Return the [x, y] coordinate for the center point of the cell that contains the specified text.  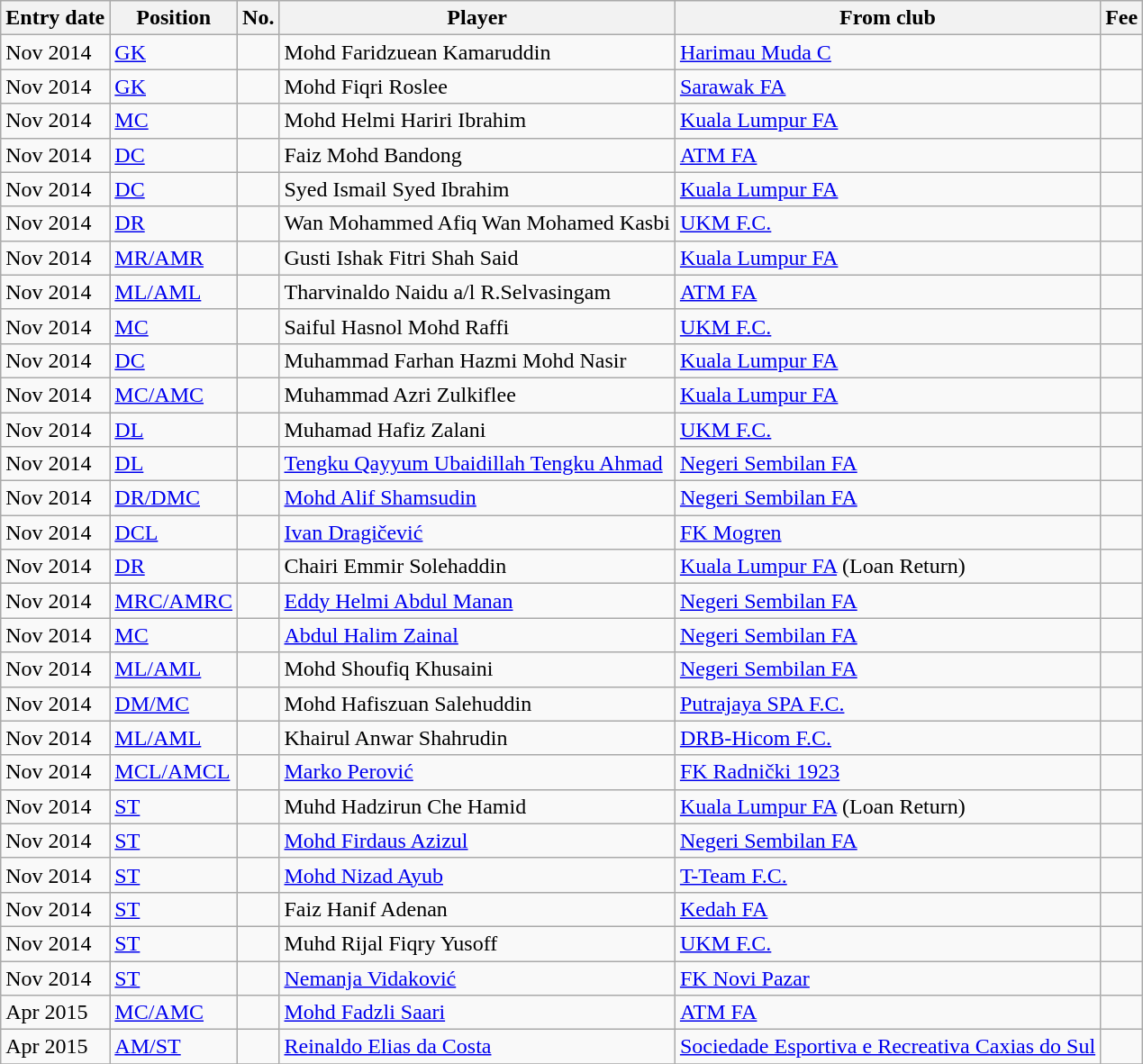
DRB-Hicom F.C. [887, 738]
Reinaldo Elias da Costa [477, 1047]
Mohd Nizad Ayub [477, 875]
Sociedade Esportiva e Recreativa Caxias do Sul [887, 1047]
From club [887, 18]
Abdul Halim Zainal [477, 635]
T-Team F.C. [887, 875]
Muhammad Azri Zulkiflee [477, 395]
MCL/AMCL [174, 772]
AM/ST [174, 1047]
Fee [1122, 18]
Kedah FA [887, 909]
FK Novi Pazar [887, 978]
Mohd Alif Shamsudin [477, 498]
Faiz Mohd Bandong [477, 155]
DCL [174, 532]
Putrajaya SPA F.C. [887, 704]
Mohd Hafiszuan Salehuddin [477, 704]
FK Mogren [887, 532]
Marko Perović [477, 772]
Mohd Fadzli Saari [477, 1013]
Ivan Dragičević [477, 532]
Muhammad Farhan Hazmi Mohd Nasir [477, 360]
Mohd Shoufiq Khusaini [477, 669]
Saiful Hasnol Mohd Raffi [477, 326]
Position [174, 18]
Gusti Ishak Fitri Shah Said [477, 258]
Nemanja Vidaković [477, 978]
Tharvinaldo Naidu a/l R.Selvasingam [477, 292]
Harimau Muda C [887, 52]
MRC/AMRC [174, 601]
Khairul Anwar Shahrudin [477, 738]
Eddy Helmi Abdul Manan [477, 601]
Wan Mohammed Afiq Wan Mohamed Kasbi [477, 223]
Mohd Firdaus Azizul [477, 841]
No. [259, 18]
Sarawak FA [887, 86]
DM/MC [174, 704]
Mohd Faridzuean Kamaruddin [477, 52]
Entry date [56, 18]
FK Radnički 1923 [887, 772]
Mohd Fiqri Roslee [477, 86]
Player [477, 18]
Faiz Hanif Adenan [477, 909]
Muhd Rijal Fiqry Yusoff [477, 943]
Syed Ismail Syed Ibrahim [477, 189]
DR/DMC [174, 498]
MR/AMR [174, 258]
Tengku Qayyum Ubaidillah Tengku Ahmad [477, 464]
Chairi Emmir Solehaddin [477, 567]
Mohd Helmi Hariri Ibrahim [477, 121]
Muhamad Hafiz Zalani [477, 430]
Muhd Hadzirun Che Hamid [477, 806]
